Extract the [x, y] coordinate from the center of the cell holding the provided text.  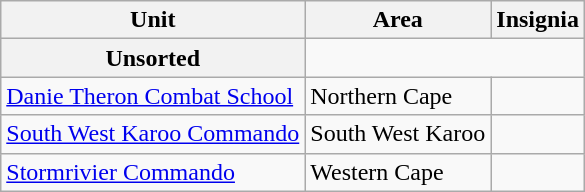
Danie Theron Combat School [153, 96]
Stormrivier Commando [153, 172]
Area [398, 20]
Insignia [538, 20]
South West Karoo [398, 134]
South West Karoo Commando [153, 134]
Unsorted [153, 58]
Northern Cape [398, 96]
Unit [153, 20]
Western Cape [398, 172]
